Output the (x, y) coordinate of the center of the cell containing the given text.  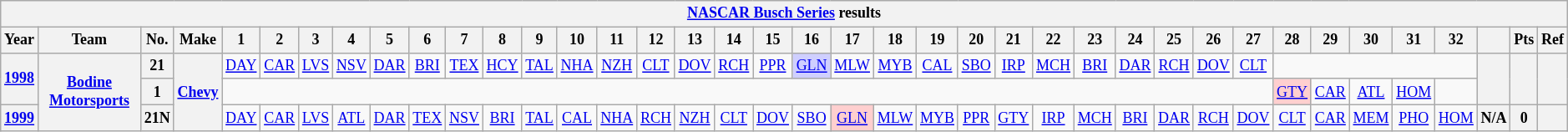
Team (89, 40)
Pts (1525, 40)
4 (352, 40)
Make (198, 40)
Bodine Motorsports (89, 92)
9 (539, 40)
No. (157, 40)
Year (20, 40)
21N (157, 117)
23 (1095, 40)
24 (1136, 40)
1998 (20, 79)
12 (656, 40)
32 (1456, 40)
30 (1371, 40)
1999 (20, 117)
Chevy (198, 92)
19 (938, 40)
20 (976, 40)
HCY (503, 65)
22 (1054, 40)
6 (427, 40)
17 (852, 40)
25 (1174, 40)
NASCAR Busch Series results (784, 13)
2 (280, 40)
27 (1253, 40)
18 (895, 40)
13 (695, 40)
31 (1414, 40)
15 (773, 40)
28 (1292, 40)
8 (503, 40)
26 (1213, 40)
16 (812, 40)
5 (389, 40)
11 (617, 40)
MEM (1371, 117)
14 (734, 40)
Ref (1553, 40)
N/A (1494, 117)
29 (1330, 40)
10 (577, 40)
7 (464, 40)
3 (316, 40)
PHO (1414, 117)
0 (1525, 117)
